Capture the cell that displays the provided text and extract its (x, y) central coordinate. 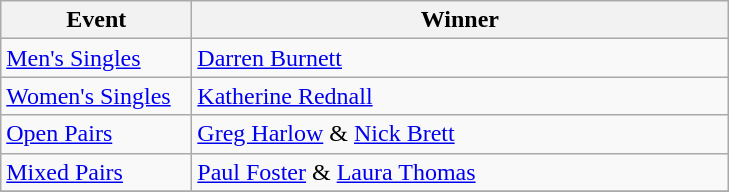
Winner (460, 20)
Event (96, 20)
Mixed Pairs (96, 172)
Men's Singles (96, 58)
Paul Foster & Laura Thomas (460, 172)
Women's Singles (96, 96)
Open Pairs (96, 134)
Darren Burnett (460, 58)
Greg Harlow & Nick Brett (460, 134)
Katherine Rednall (460, 96)
